Provide the (X, Y) coordinate of the cell's center where the given text is located.  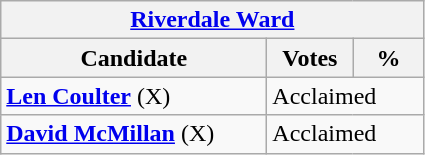
Votes (310, 58)
Riverdale Ward (212, 20)
David McMillan (X) (134, 134)
% (388, 58)
Candidate (134, 58)
Len Coulter (X) (134, 96)
